From the cell containing the given text, extract its center point as [X, Y] coordinate. 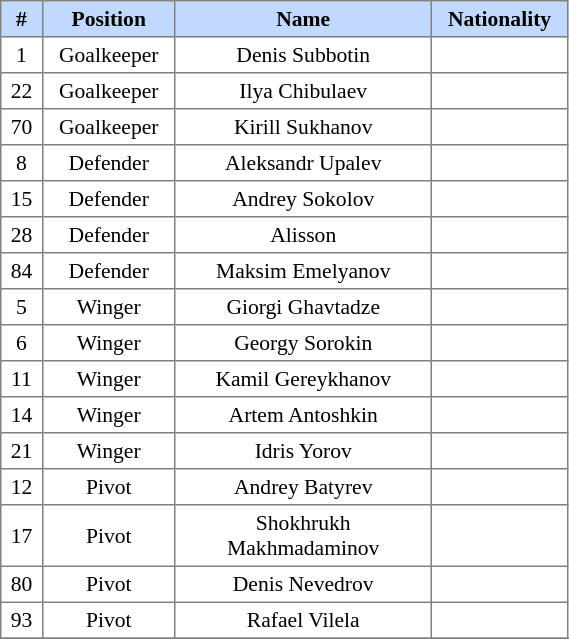
14 [22, 415]
22 [22, 91]
12 [22, 487]
93 [22, 620]
Denis Subbotin [303, 55]
15 [22, 199]
84 [22, 271]
Denis Nevedrov [303, 584]
Giorgi Ghavtadze [303, 307]
6 [22, 343]
Rafael Vilela [303, 620]
Kamil Gereykhanov [303, 379]
Ilya Chibulaev [303, 91]
11 [22, 379]
70 [22, 127]
Nationality [500, 19]
Idris Yorov [303, 451]
Shokhrukh Makhmadaminov [303, 536]
Kirill Sukhanov [303, 127]
80 [22, 584]
Andrey Batyrev [303, 487]
Name [303, 19]
Andrey Sokolov [303, 199]
21 [22, 451]
5 [22, 307]
Maksim Emelyanov [303, 271]
8 [22, 163]
Aleksandr Upalev [303, 163]
Artem Antoshkin [303, 415]
# [22, 19]
Alisson [303, 235]
28 [22, 235]
Georgy Sorokin [303, 343]
Position [108, 19]
17 [22, 536]
1 [22, 55]
